Locate the cell with the specified text and output its (x, y) center coordinate. 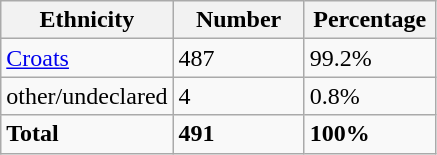
Croats (87, 58)
0.8% (370, 96)
491 (238, 134)
99.2% (370, 58)
487 (238, 58)
other/undeclared (87, 96)
Number (238, 20)
100% (370, 134)
Total (87, 134)
4 (238, 96)
Ethnicity (87, 20)
Percentage (370, 20)
